Capture the cell that displays the provided text and extract its (x, y) central coordinate. 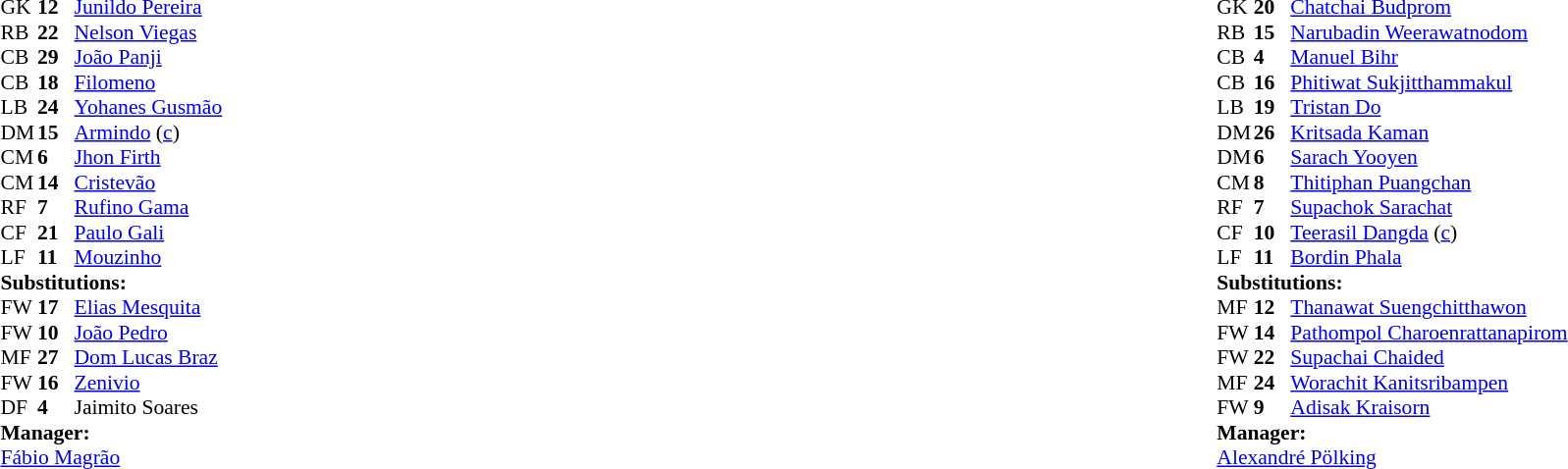
Cristevão (149, 182)
Sarach Yooyen (1429, 158)
Worachit Kanitsribampen (1429, 383)
Adisak Kraisorn (1429, 407)
Jhon Firth (149, 158)
9 (1272, 407)
Thitiphan Puangchan (1429, 182)
Narubadin Weerawatnodom (1429, 32)
Teerasil Dangda (c) (1429, 233)
Tristan Do (1429, 107)
Armindo (c) (149, 132)
Supachai Chaided (1429, 358)
Thanawat Suengchitthawon (1429, 307)
17 (56, 307)
Zenivio (149, 383)
26 (1272, 132)
Pathompol Charoenrattanapirom (1429, 333)
Rufino Gama (149, 207)
Mouzinho (149, 258)
João Pedro (149, 333)
Jaimito Soares (149, 407)
Yohanes Gusmão (149, 107)
12 (1272, 307)
João Panji (149, 58)
Nelson Viegas (149, 32)
Supachok Sarachat (1429, 207)
Paulo Gali (149, 233)
Elias Mesquita (149, 307)
Phitiwat Sukjitthammakul (1429, 82)
Dom Lucas Braz (149, 358)
Filomeno (149, 82)
Kritsada Kaman (1429, 132)
18 (56, 82)
19 (1272, 107)
Bordin Phala (1429, 258)
21 (56, 233)
8 (1272, 182)
29 (56, 58)
27 (56, 358)
Manuel Bihr (1429, 58)
DF (19, 407)
